From the cell containing the given text, extract its center point as [X, Y] coordinate. 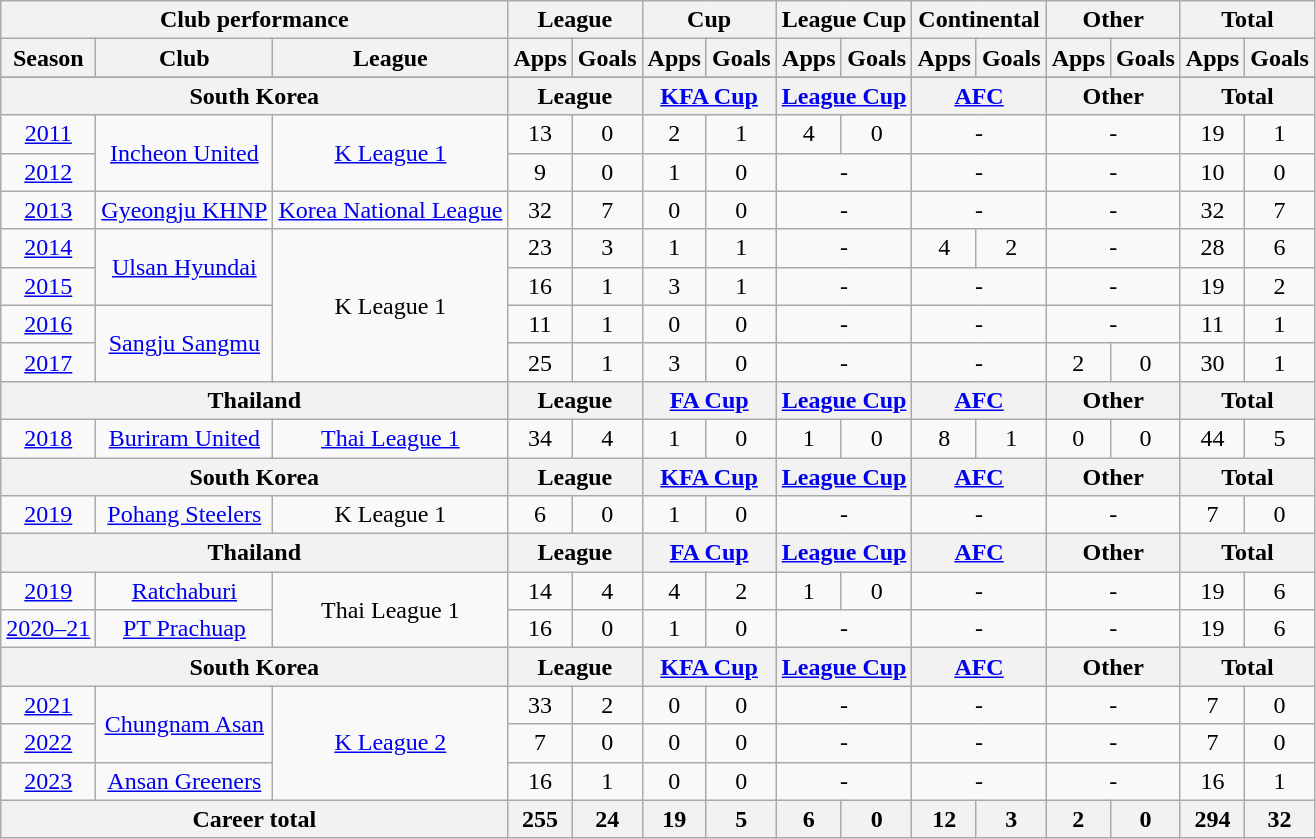
13 [540, 134]
14 [540, 591]
2018 [48, 438]
Cup [709, 20]
2012 [48, 172]
2011 [48, 134]
2014 [48, 248]
Sangju Sangmu [184, 343]
Continental [979, 20]
12 [944, 819]
24 [607, 819]
Club [184, 58]
28 [1212, 248]
33 [540, 705]
44 [1212, 438]
2013 [48, 210]
9 [540, 172]
2015 [48, 286]
294 [1212, 819]
Ulsan Hyundai [184, 267]
PT Prachuap [184, 629]
2022 [48, 743]
2017 [48, 362]
2016 [48, 324]
23 [540, 248]
Career total [254, 819]
Buriram United [184, 438]
2023 [48, 781]
Korea National League [390, 210]
Gyeongju KHNP [184, 210]
Ansan Greeners [184, 781]
Chungnam Asan [184, 724]
2020–21 [48, 629]
K League 2 [390, 743]
34 [540, 438]
255 [540, 819]
30 [1212, 362]
Club performance [254, 20]
2021 [48, 705]
10 [1212, 172]
25 [540, 362]
Pohang Steelers [184, 515]
Season [48, 58]
Incheon United [184, 153]
8 [944, 438]
Ratchaburi [184, 591]
